Scan for the cell matching the given text and deliver its (x, y) coordinate at center. 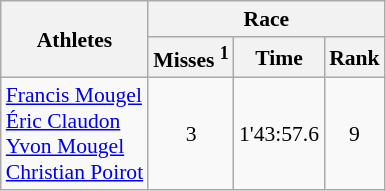
1'43:57.6 (279, 134)
Francis MougelÉric ClaudonYvon MougelChristian Poirot (74, 134)
Athletes (74, 40)
Race (266, 19)
9 (354, 134)
Misses 1 (191, 58)
Time (279, 58)
3 (191, 134)
Rank (354, 58)
